Detect which cell encompasses the target text, then output its (x, y) center coordinate. 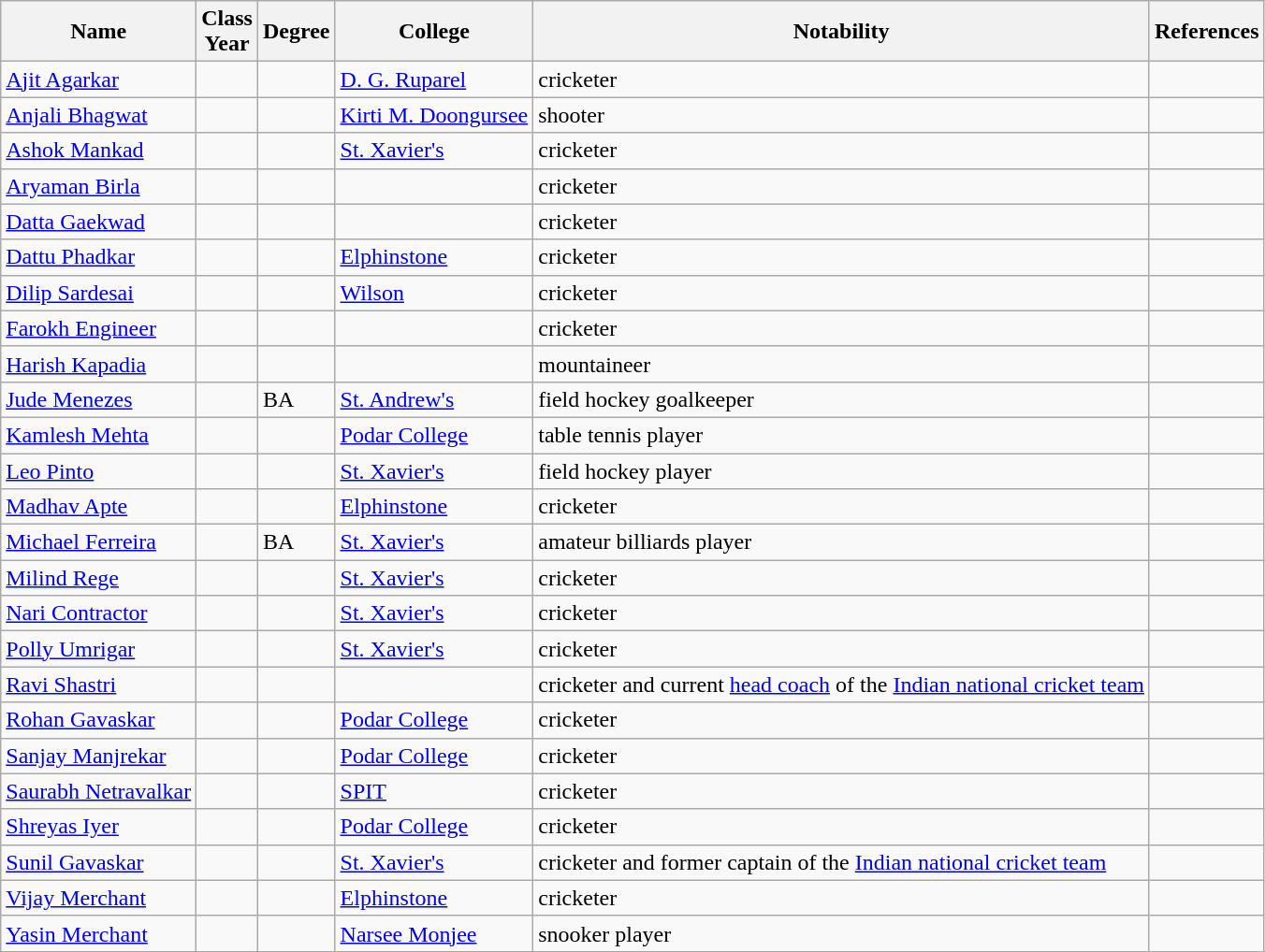
Vijay Merchant (99, 898)
Notability (842, 32)
Ashok Mankad (99, 151)
Aryaman Birla (99, 186)
Leo Pinto (99, 470)
St. Andrew's (434, 399)
Dilip Sardesai (99, 293)
Ajit Agarkar (99, 79)
Yasin Merchant (99, 933)
mountaineer (842, 364)
Kamlesh Mehta (99, 435)
Milind Rege (99, 578)
Narsee Monjee (434, 933)
Harish Kapadia (99, 364)
SPIT (434, 791)
shooter (842, 115)
Michael Ferreira (99, 542)
Polly Umrigar (99, 649)
field hockey goalkeeper (842, 399)
Anjali Bhagwat (99, 115)
College (434, 32)
snooker player (842, 933)
Shreyas Iyer (99, 827)
Sanjay Manjrekar (99, 756)
Rohan Gavaskar (99, 720)
Name (99, 32)
cricketer and current head coach of the Indian national cricket team (842, 685)
Madhav Apte (99, 507)
Nari Contractor (99, 613)
Kirti M. Doongursee (434, 115)
Ravi Shastri (99, 685)
Datta Gaekwad (99, 222)
Saurabh Netravalkar (99, 791)
ClassYear (227, 32)
cricketer and former captain of the Indian national cricket team (842, 862)
Dattu Phadkar (99, 257)
table tennis player (842, 435)
Farokh Engineer (99, 328)
D. G. Ruparel (434, 79)
field hockey player (842, 470)
Sunil Gavaskar (99, 862)
Degree (296, 32)
amateur billiards player (842, 542)
Wilson (434, 293)
Jude Menezes (99, 399)
References (1207, 32)
